For the text-containing cell, return its midpoint in (x, y) coordinate format. 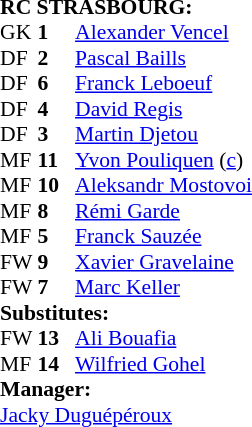
Pascal Baills (164, 58)
13 (57, 339)
14 (57, 364)
6 (57, 83)
Ali Bouafia (164, 339)
Franck Leboeuf (164, 83)
Yvon Pouliquen (c) (164, 160)
11 (57, 160)
8 (57, 211)
7 (57, 287)
9 (57, 262)
2 (57, 58)
Martin Djetou (164, 135)
4 (57, 109)
Marc Keller (164, 287)
Xavier Gravelaine (164, 262)
Substitutes: (126, 313)
Manager: (126, 389)
GK (19, 33)
David Regis (164, 109)
3 (57, 135)
Alexander Vencel (164, 33)
Wilfried Gohel (164, 364)
Franck Sauzée (164, 237)
Rémi Garde (164, 211)
Aleksandr Mostovoi (164, 185)
10 (57, 185)
5 (57, 237)
1 (57, 33)
